From the cell containing the given text, extract its center point as [X, Y] coordinate. 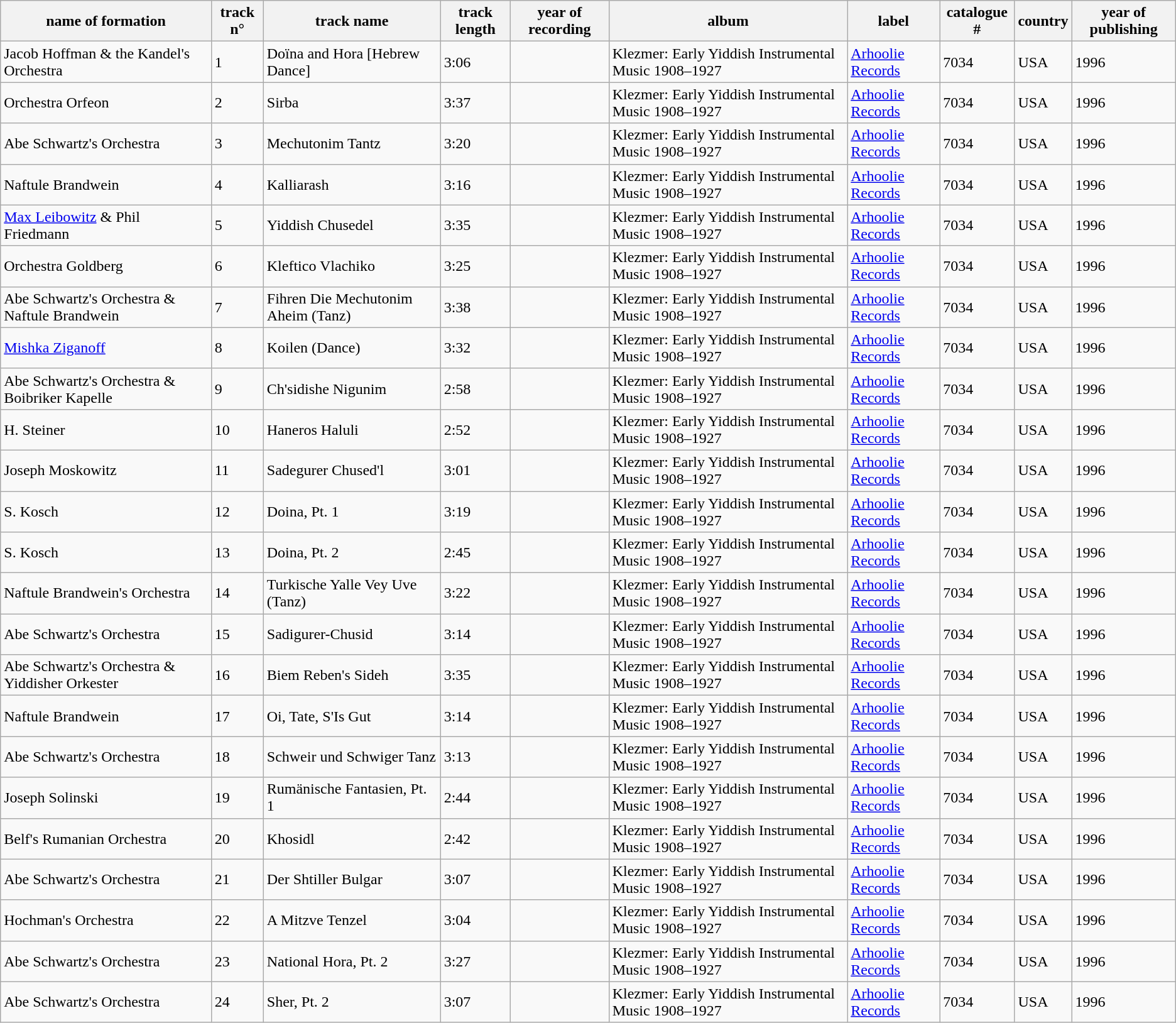
3:16 [475, 185]
Der Shtiller Bulgar [352, 880]
2:52 [475, 430]
18 [237, 757]
Fihren Die Mechutonim Aheim (Tanz) [352, 307]
3:06 [475, 62]
Mishka Ziganoff [106, 348]
name of formation [106, 21]
Ch'sidishe Nigunim [352, 388]
3:37 [475, 103]
Sirba [352, 103]
Doïna and Hora [Hebrew Dance] [352, 62]
Max Leibowitz & Phil Friedmann [106, 225]
Orchestra Goldberg [106, 266]
Doina, Pt. 2 [352, 553]
3:19 [475, 511]
7 [237, 307]
Joseph Moskowitz [106, 470]
3:04 [475, 920]
3 [237, 143]
Biem Reben's Sideh [352, 675]
3:20 [475, 143]
4 [237, 185]
5 [237, 225]
Khosidl [352, 838]
Haneros Haluli [352, 430]
2:45 [475, 553]
track length [475, 21]
Doina, Pt. 1 [352, 511]
Joseph Solinski [106, 798]
8 [237, 348]
country [1043, 21]
6 [237, 266]
2:44 [475, 798]
track n° [237, 21]
Abe Schwartz's Orchestra & Boibriker Kapelle [106, 388]
3:32 [475, 348]
Jacob Hoffman & the Kandel's Orchestra [106, 62]
Schweir und Schwiger Tanz [352, 757]
Hochman's Orchestra [106, 920]
14 [237, 593]
3:13 [475, 757]
23 [237, 961]
Kalliarash [352, 185]
3:01 [475, 470]
Koilen (Dance) [352, 348]
track name [352, 21]
3:38 [475, 307]
album [728, 21]
22 [237, 920]
Mechutonim Tantz [352, 143]
A Mitzve Tenzel [352, 920]
Naftule Brandwein's Orchestra [106, 593]
Kleftico Vlachiko [352, 266]
Yiddish Chusedel [352, 225]
11 [237, 470]
1 [237, 62]
16 [237, 675]
21 [237, 880]
2 [237, 103]
10 [237, 430]
Sadigurer-Chusid [352, 635]
Abe Schwartz's Orchestra & Naftule Brandwein [106, 307]
Oi, Tate, S'Is Gut [352, 716]
2:58 [475, 388]
24 [237, 1002]
Turkische Yalle Vey Uve (Tanz) [352, 593]
3:27 [475, 961]
20 [237, 838]
9 [237, 388]
National Hora, Pt. 2 [352, 961]
Sher, Pt. 2 [352, 1002]
3:22 [475, 593]
13 [237, 553]
19 [237, 798]
Belf's Rumanian Orchestra [106, 838]
label [893, 21]
Rumänische Fantasien, Pt. 1 [352, 798]
year of recording [560, 21]
Sadegurer Chused'l [352, 470]
year of publishing [1123, 21]
2:42 [475, 838]
12 [237, 511]
Abe Schwartz's Orchestra & Yiddisher Orkester [106, 675]
15 [237, 635]
3:25 [475, 266]
catalogue # [977, 21]
Orchestra Orfeon [106, 103]
H. Steiner [106, 430]
17 [237, 716]
